Output the (X, Y) coordinate of the center of the cell containing the given text.  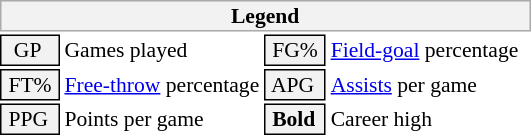
Legend (265, 16)
GP (30, 50)
FG% (295, 50)
APG (295, 85)
Field-goal percentage (430, 50)
Free-throw percentage (162, 85)
Assists per game (430, 85)
FT% (30, 85)
Games played (162, 50)
